Identify which cell holds the provided text, then report its (x, y) central coordinate. 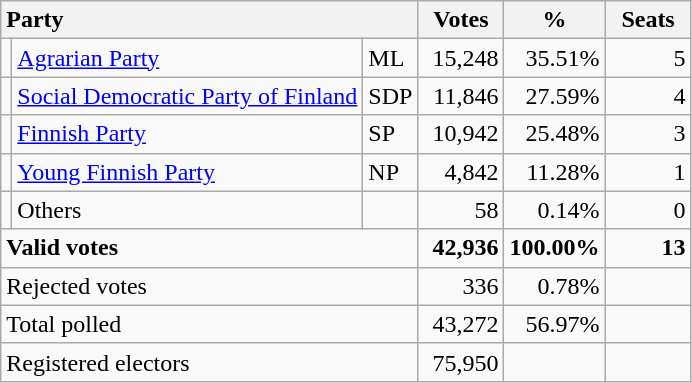
Valid votes (210, 248)
0.14% (554, 210)
Votes (461, 20)
56.97% (554, 324)
SP (390, 134)
3 (648, 134)
0 (648, 210)
35.51% (554, 58)
NP (390, 172)
13 (648, 248)
Rejected votes (210, 286)
Party (210, 20)
Others (188, 210)
Seats (648, 20)
4,842 (461, 172)
SDP (390, 96)
11,846 (461, 96)
43,272 (461, 324)
27.59% (554, 96)
336 (461, 286)
Registered electors (210, 362)
100.00% (554, 248)
5 (648, 58)
15,248 (461, 58)
Social Democratic Party of Finland (188, 96)
Total polled (210, 324)
Finnish Party (188, 134)
% (554, 20)
Young Finnish Party (188, 172)
75,950 (461, 362)
58 (461, 210)
0.78% (554, 286)
4 (648, 96)
25.48% (554, 134)
ML (390, 58)
42,936 (461, 248)
Agrarian Party (188, 58)
1 (648, 172)
10,942 (461, 134)
11.28% (554, 172)
